Find where the given text appears and provide that cell's center as [x, y] coordinate. 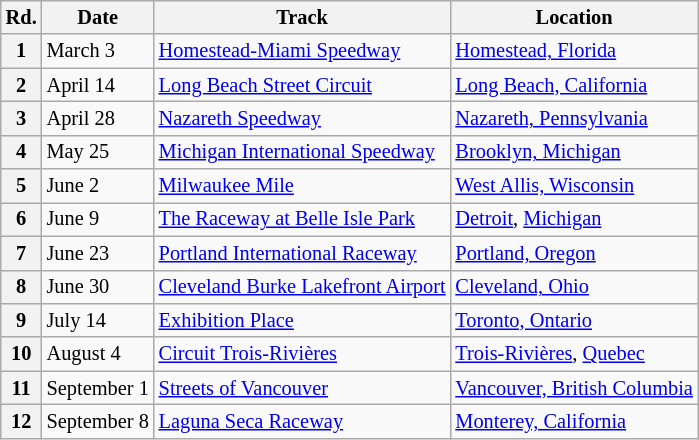
8 [22, 287]
Portland International Raceway [302, 253]
Date [98, 17]
Nazareth, Pennsylvania [574, 118]
10 [22, 354]
Homestead-Miami Speedway [302, 51]
June 9 [98, 219]
Circuit Trois-Rivières [302, 354]
9 [22, 320]
3 [22, 118]
April 28 [98, 118]
Long Beach Street Circuit [302, 85]
June 30 [98, 287]
5 [22, 186]
June 23 [98, 253]
Detroit, Michigan [574, 219]
1 [22, 51]
March 3 [98, 51]
April 14 [98, 85]
Long Beach, California [574, 85]
Streets of Vancouver [302, 388]
11 [22, 388]
August 4 [98, 354]
Cleveland Burke Lakefront Airport [302, 287]
Exhibition Place [302, 320]
Milwaukee Mile [302, 186]
Brooklyn, Michigan [574, 152]
September 8 [98, 421]
Rd. [22, 17]
Cleveland, Ohio [574, 287]
6 [22, 219]
Nazareth Speedway [302, 118]
12 [22, 421]
Michigan International Speedway [302, 152]
Location [574, 17]
May 25 [98, 152]
West Allis, Wisconsin [574, 186]
Toronto, Ontario [574, 320]
Homestead, Florida [574, 51]
July 14 [98, 320]
Vancouver, British Columbia [574, 388]
June 2 [98, 186]
Portland, Oregon [574, 253]
Trois-Rivières, Quebec [574, 354]
Track [302, 17]
September 1 [98, 388]
2 [22, 85]
4 [22, 152]
7 [22, 253]
Laguna Seca Raceway [302, 421]
The Raceway at Belle Isle Park [302, 219]
Monterey, California [574, 421]
